Return the (X, Y) coordinate for the center point of the cell that contains the specified text.  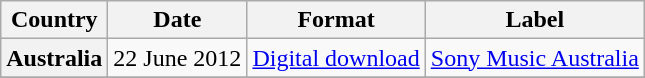
Date (178, 20)
Format (336, 20)
Sony Music Australia (534, 58)
Label (534, 20)
Australia (54, 58)
Country (54, 20)
Digital download (336, 58)
22 June 2012 (178, 58)
